Capture the cell that displays the provided text and extract its (x, y) central coordinate. 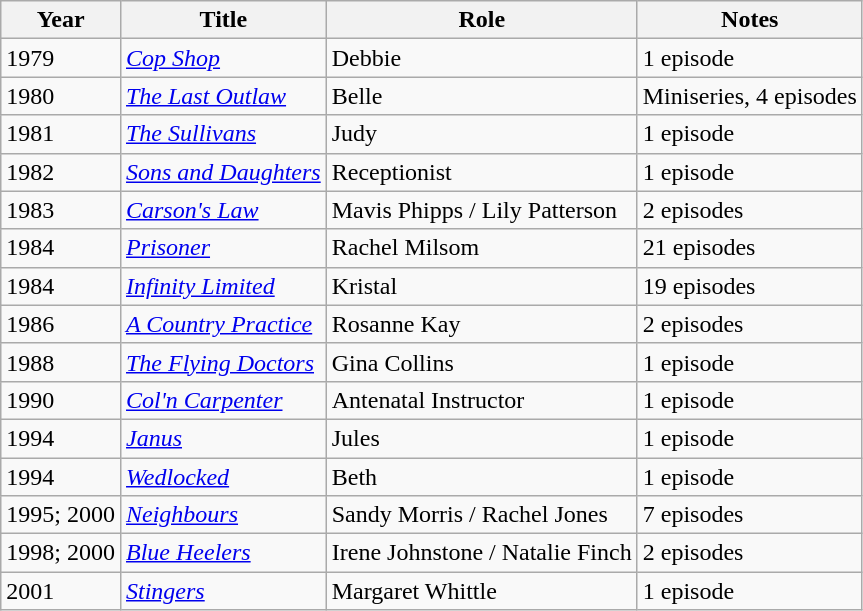
Wedlocked (223, 477)
Rachel Milsom (482, 248)
Janus (223, 438)
Antenatal Instructor (482, 400)
Belle (482, 96)
Rosanne Kay (482, 324)
1995; 2000 (61, 515)
1998; 2000 (61, 553)
1982 (61, 172)
The Last Outlaw (223, 96)
Blue Heelers (223, 553)
Beth (482, 477)
Sons and Daughters (223, 172)
7 episodes (750, 515)
Col'n Carpenter (223, 400)
Judy (482, 134)
Title (223, 20)
19 episodes (750, 286)
Stingers (223, 591)
1986 (61, 324)
Neighbours (223, 515)
1988 (61, 362)
Infinity Limited (223, 286)
1981 (61, 134)
Gina Collins (482, 362)
1990 (61, 400)
Margaret Whittle (482, 591)
Role (482, 20)
A Country Practice (223, 324)
Debbie (482, 58)
1979 (61, 58)
The Flying Doctors (223, 362)
Miniseries, 4 episodes (750, 96)
Prisoner (223, 248)
1980 (61, 96)
Receptionist (482, 172)
Mavis Phipps / Lily Patterson (482, 210)
The Sullivans (223, 134)
Year (61, 20)
Kristal (482, 286)
Carson's Law (223, 210)
Jules (482, 438)
Notes (750, 20)
Cop Shop (223, 58)
Sandy Morris / Rachel Jones (482, 515)
21 episodes (750, 248)
1983 (61, 210)
2001 (61, 591)
Irene Johnstone / Natalie Finch (482, 553)
